Identify which cell holds the provided text, then report its [X, Y] central coordinate. 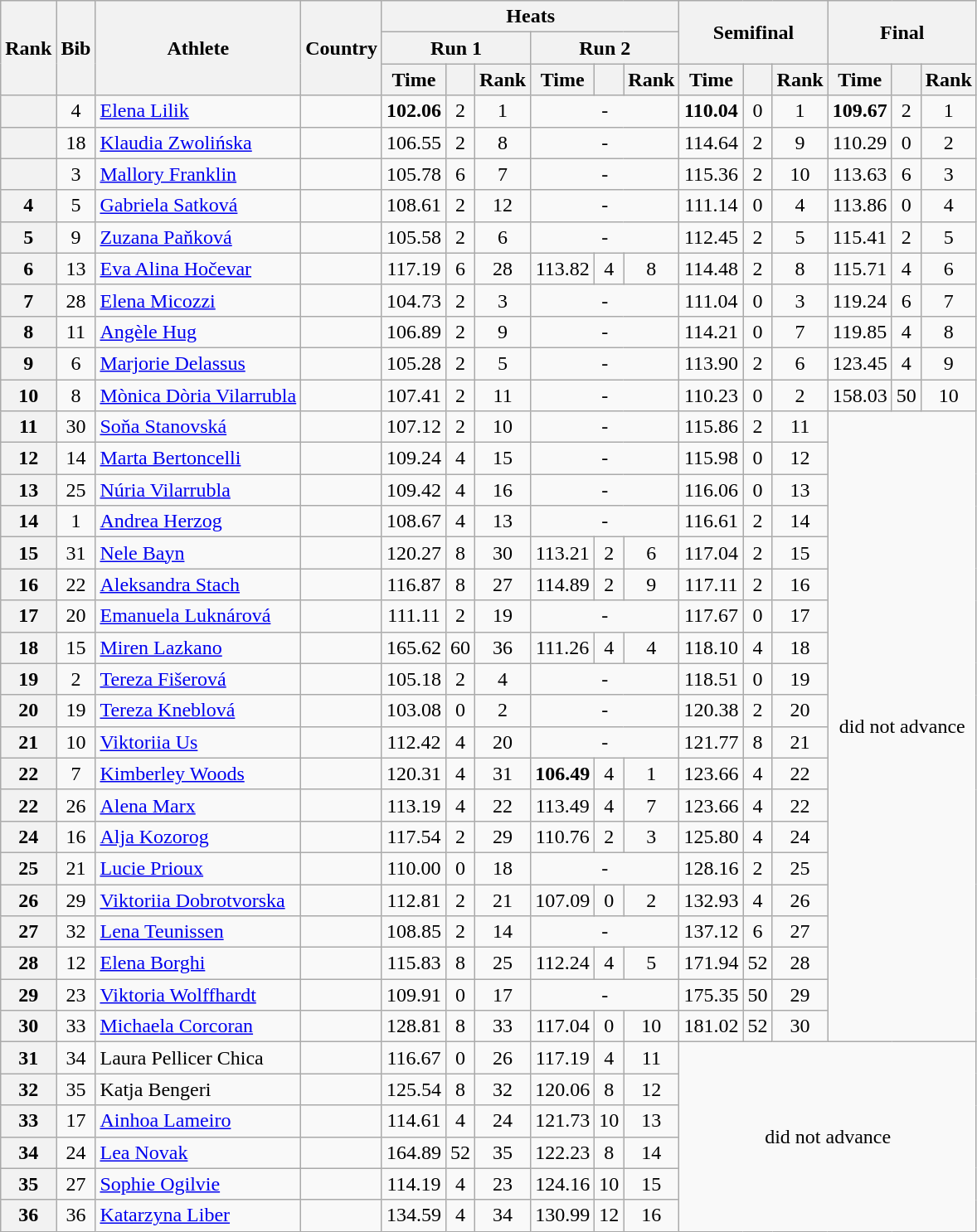
116.87 [413, 584]
120.31 [413, 774]
Núria Vilarrubla [198, 490]
117.54 [413, 837]
60 [461, 648]
106.49 [562, 774]
Emanuela Luknárová [198, 616]
121.73 [562, 1121]
108.85 [413, 932]
Soňa Stanovská [198, 427]
Heats [530, 17]
165.62 [413, 648]
Elena Lilik [198, 111]
Miren Lazkano [198, 648]
132.93 [712, 900]
Sophie Ogilvie [198, 1184]
116.06 [712, 490]
114.48 [712, 269]
119.85 [859, 332]
Viktoria Wolffhardt [198, 995]
Zuzana Paňková [198, 237]
Lena Teunissen [198, 932]
111.14 [712, 206]
116.67 [413, 1058]
137.12 [712, 932]
130.99 [562, 1215]
113.82 [562, 269]
105.78 [413, 174]
113.49 [562, 805]
Nele Bayn [198, 553]
121.77 [712, 742]
120.38 [712, 711]
112.42 [413, 742]
Marjorie Delassus [198, 363]
124.16 [562, 1184]
115.86 [712, 427]
Aleksandra Stach [198, 584]
111.26 [562, 648]
Katja Bengeri [198, 1089]
175.35 [712, 995]
Run 1 [456, 48]
Klaudia Zwolińska [198, 143]
107.09 [562, 900]
118.10 [712, 648]
105.58 [413, 237]
115.41 [859, 237]
Katarzyna Liber [198, 1215]
112.81 [413, 900]
114.19 [413, 1184]
Laura Pellicer Chica [198, 1058]
Tereza Kneblová [198, 711]
111.11 [413, 616]
120.27 [413, 553]
Ainhoa Lameiro [198, 1121]
117.11 [712, 584]
Michaela Corcoran [198, 1026]
113.19 [413, 805]
112.45 [712, 237]
Elena Borghi [198, 963]
107.41 [413, 395]
109.67 [859, 111]
Mallory Franklin [198, 174]
Lea Novak [198, 1152]
128.16 [712, 868]
158.03 [859, 395]
107.12 [413, 427]
Semifinal [753, 32]
108.61 [413, 206]
Marta Bertoncelli [198, 458]
114.61 [413, 1121]
Eva Alina Hočevar [198, 269]
105.18 [413, 679]
111.04 [712, 300]
123.45 [859, 363]
114.89 [562, 584]
109.42 [413, 490]
104.73 [413, 300]
Run 2 [605, 48]
Alja Kozorog [198, 837]
134.59 [413, 1215]
181.02 [712, 1026]
Tereza Fišerová [198, 679]
102.06 [413, 111]
118.51 [712, 679]
110.00 [413, 868]
113.63 [859, 174]
109.24 [413, 458]
Viktoriia Dobrotvorska [198, 900]
125.80 [712, 837]
122.23 [562, 1152]
116.61 [712, 521]
Angèle Hug [198, 332]
Gabriela Satková [198, 206]
Final [902, 32]
105.28 [413, 363]
Andrea Herzog [198, 521]
106.55 [413, 143]
112.24 [562, 963]
113.21 [562, 553]
128.81 [413, 1026]
115.98 [712, 458]
115.71 [859, 269]
164.89 [413, 1152]
Viktoriia Us [198, 742]
171.94 [712, 963]
Mònica Dòria Vilarrubla [198, 395]
120.06 [562, 1089]
115.83 [413, 963]
113.90 [712, 363]
117.67 [712, 616]
115.36 [712, 174]
110.29 [859, 143]
119.24 [859, 300]
Elena Micozzi [198, 300]
125.54 [413, 1089]
110.04 [712, 111]
103.08 [413, 711]
110.76 [562, 837]
108.67 [413, 521]
Bib [76, 48]
113.86 [859, 206]
110.23 [712, 395]
109.91 [413, 995]
Athlete [198, 48]
Alena Marx [198, 805]
114.21 [712, 332]
Lucie Prioux [198, 868]
Country [342, 48]
106.89 [413, 332]
114.64 [712, 143]
Kimberley Woods [198, 774]
